Determine the [X, Y] coordinate at the center of the cell enclosing the given text.  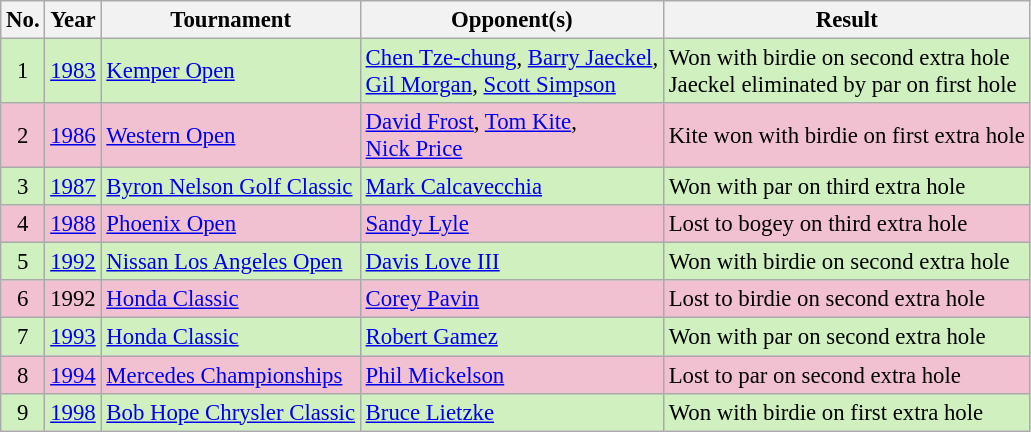
1986 [73, 136]
Robert Gamez [512, 337]
Year [73, 20]
8 [23, 375]
1987 [73, 187]
1983 [73, 72]
3 [23, 187]
1 [23, 72]
Won with par on third extra hole [846, 187]
1998 [73, 412]
David Frost, Tom Kite, Nick Price [512, 136]
Lost to birdie on second extra hole [846, 299]
7 [23, 337]
Kemper Open [230, 72]
Chen Tze-chung, Barry Jaeckel, Gil Morgan, Scott Simpson [512, 72]
Opponent(s) [512, 20]
1993 [73, 337]
Davis Love III [512, 262]
5 [23, 262]
Phoenix Open [230, 224]
4 [23, 224]
Lost to bogey on third extra hole [846, 224]
Sandy Lyle [512, 224]
Bruce Lietzke [512, 412]
Corey Pavin [512, 299]
Mercedes Championships [230, 375]
Bob Hope Chrysler Classic [230, 412]
Western Open [230, 136]
Kite won with birdie on first extra hole [846, 136]
1994 [73, 375]
Result [846, 20]
Tournament [230, 20]
Lost to par on second extra hole [846, 375]
Mark Calcavecchia [512, 187]
Won with par on second extra hole [846, 337]
Won with birdie on second extra holeJaeckel eliminated by par on first hole [846, 72]
No. [23, 20]
Phil Mickelson [512, 375]
9 [23, 412]
6 [23, 299]
Nissan Los Angeles Open [230, 262]
Byron Nelson Golf Classic [230, 187]
Won with birdie on first extra hole [846, 412]
Won with birdie on second extra hole [846, 262]
2 [23, 136]
1988 [73, 224]
